Detect which cell encompasses the target text, then output its (x, y) center coordinate. 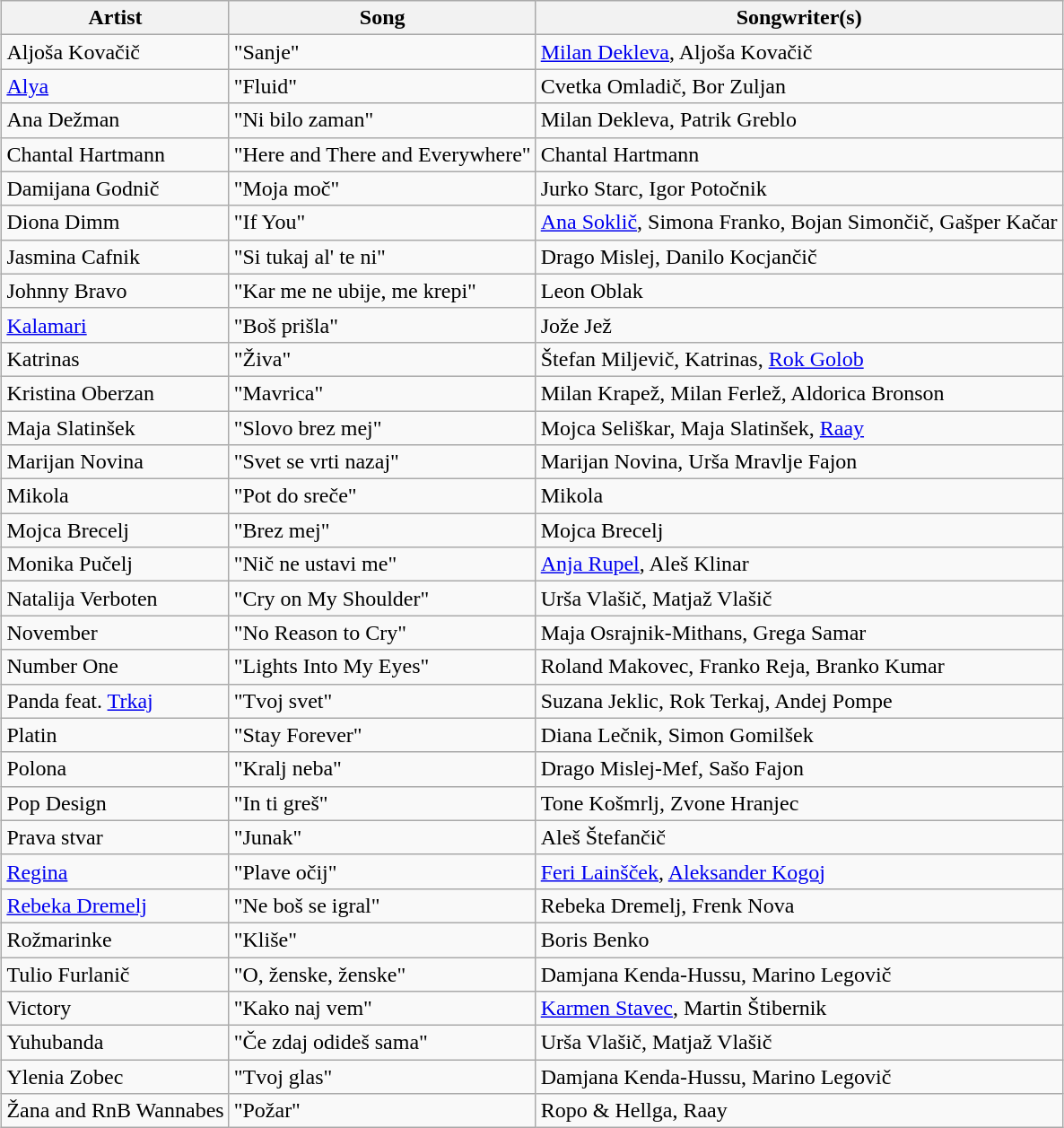
"Pot do sreče" (382, 496)
Anja Rupel, Aleš Klinar (798, 564)
"Živa" (382, 359)
Cvetka Omladič, Bor Zuljan (798, 86)
Jože Jež (798, 325)
Alya (115, 86)
Mojca Seliškar, Maja Slatinšek, Raay (798, 428)
Milan Dekleva, Aljoša Kovačič (798, 52)
Feri Lainšček, Aleksander Kogoj (798, 871)
Rebeka Dremelj, Frenk Nova (798, 905)
Karmen Stavec, Martin Štibernik (798, 1009)
"Tvoj svet" (382, 701)
Platin (115, 735)
Kristina Oberzan (115, 393)
Maja Osrajnik-Mithans, Grega Samar (798, 633)
Victory (115, 1009)
Kalamari (115, 325)
Jurko Starc, Igor Potočnik (798, 188)
Suzana Jeklic, Rok Terkaj, Andej Pompe (798, 701)
"Lights Into My Eyes" (382, 667)
"Nič ne ustavi me" (382, 564)
Rebeka Dremelj (115, 905)
Milan Dekleva, Patrik Greblo (798, 120)
"Si tukaj al' te ni" (382, 257)
Rožmarinke (115, 940)
"Here and There and Everywhere" (382, 154)
Aleš Štefančič (798, 837)
Number One (115, 667)
"Junak" (382, 837)
Ropo & Hellga, Raay (798, 1111)
Ana Soklič, Simona Franko, Bojan Simončič, Gašper Kačar (798, 223)
Štefan Miljevič, Katrinas, Rok Golob (798, 359)
Panda feat. Trkaj (115, 701)
Aljoša Kovačič (115, 52)
Song (382, 18)
"Če zdaj odideš sama" (382, 1043)
"Brez mej" (382, 530)
Diana Lečnik, Simon Gomilšek (798, 735)
Songwriter(s) (798, 18)
November (115, 633)
Johnny Bravo (115, 291)
Tulio Furlanič (115, 974)
Natalija Verboten (115, 599)
"Tvoj glas" (382, 1077)
"Sanje" (382, 52)
Regina (115, 871)
Diona Dimm (115, 223)
Leon Oblak (798, 291)
"Mavrica" (382, 393)
"If You" (382, 223)
Monika Pučelj (115, 564)
Artist (115, 18)
"In ti greš" (382, 803)
"O, ženske, ženske" (382, 974)
Boris Benko (798, 940)
Roland Makovec, Franko Reja, Branko Kumar (798, 667)
Ylenia Zobec (115, 1077)
Marijan Novina, Urša Mravlje Fajon (798, 462)
Milan Krapež, Milan Ferlež, Aldorica Bronson (798, 393)
"Kralj neba" (382, 769)
"Fluid" (382, 86)
Drago Mislej-Mef, Sašo Fajon (798, 769)
Katrinas (115, 359)
"Svet se vrti nazaj" (382, 462)
Ana Dežman (115, 120)
"Ne boš se igral" (382, 905)
Tone Košmrlj, Zvone Hranjec (798, 803)
Žana and RnB Wannabes (115, 1111)
Drago Mislej, Danilo Kocjančič (798, 257)
Prava stvar (115, 837)
"Slovo brez mej" (382, 428)
Jasmina Cafnik (115, 257)
Maja Slatinšek (115, 428)
Pop Design (115, 803)
"Stay Forever" (382, 735)
Yuhubanda (115, 1043)
"Ni bilo zaman" (382, 120)
Damijana Godnič (115, 188)
"Cry on My Shoulder" (382, 599)
"Kako naj vem" (382, 1009)
"Boš prišla" (382, 325)
"No Reason to Cry" (382, 633)
"Kliše" (382, 940)
"Kar me ne ubije, me krepi" (382, 291)
Polona (115, 769)
Marijan Novina (115, 462)
"Plave očij" (382, 871)
"Požar" (382, 1111)
"Moja moč" (382, 188)
